Capture the cell that displays the provided text and extract its (x, y) central coordinate. 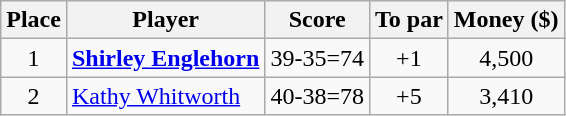
Score (318, 20)
2 (34, 96)
39-35=74 (318, 58)
Place (34, 20)
1 (34, 58)
4,500 (506, 58)
Money ($) (506, 20)
To par (408, 20)
40-38=78 (318, 96)
+5 (408, 96)
Shirley Englehorn (165, 58)
3,410 (506, 96)
Kathy Whitworth (165, 96)
Player (165, 20)
+1 (408, 58)
